Capture the cell that displays the provided text and extract its (x, y) central coordinate. 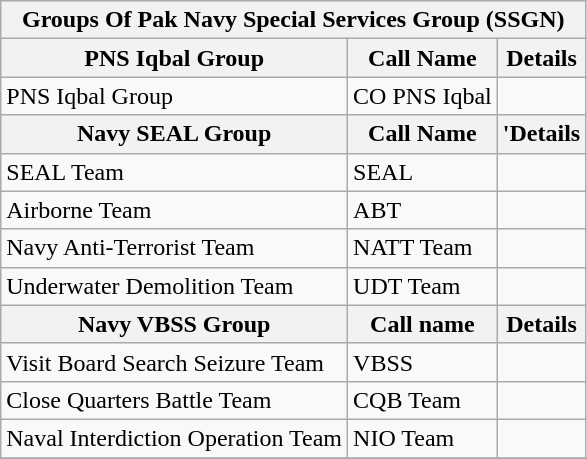
'Details (541, 134)
Close Quarters Battle Team (174, 400)
Airborne Team (174, 210)
NATT Team (423, 248)
VBSS (423, 362)
CO PNS Iqbal (423, 96)
SEAL Team (174, 172)
CQB Team (423, 400)
Groups Of Pak Navy Special Services Group (SSGN) (294, 20)
Visit Board Search Seizure Team (174, 362)
Naval Interdiction Operation Team (174, 438)
Navy VBSS Group (174, 324)
Call name (423, 324)
SEAL (423, 172)
NIO Team (423, 438)
Underwater Demolition Team (174, 286)
ABT (423, 210)
UDT Team (423, 286)
Navy Anti-Terrorist Team (174, 248)
Navy SEAL Group (174, 134)
